Output the (X, Y) coordinate of the center of the cell containing the given text.  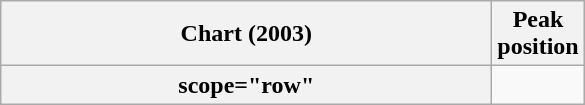
Chart (2003) (246, 34)
Peakposition (538, 34)
scope="row" (246, 85)
